Return the [X, Y] coordinate for the center point of the cell that contains the specified text.  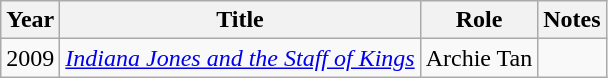
2009 [30, 58]
Title [240, 20]
Archie Tan [479, 58]
Role [479, 20]
Indiana Jones and the Staff of Kings [240, 58]
Notes [572, 20]
Year [30, 20]
